Pinpoint the cell where the given text exists, returning its (x, y) midpoint coordinate. 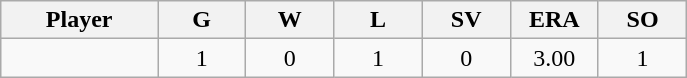
L (378, 20)
ERA (554, 20)
Player (80, 20)
SV (466, 20)
G (202, 20)
3.00 (554, 58)
SO (642, 20)
W (290, 20)
